Return the [x, y] coordinate for the center point of the cell that contains the specified text.  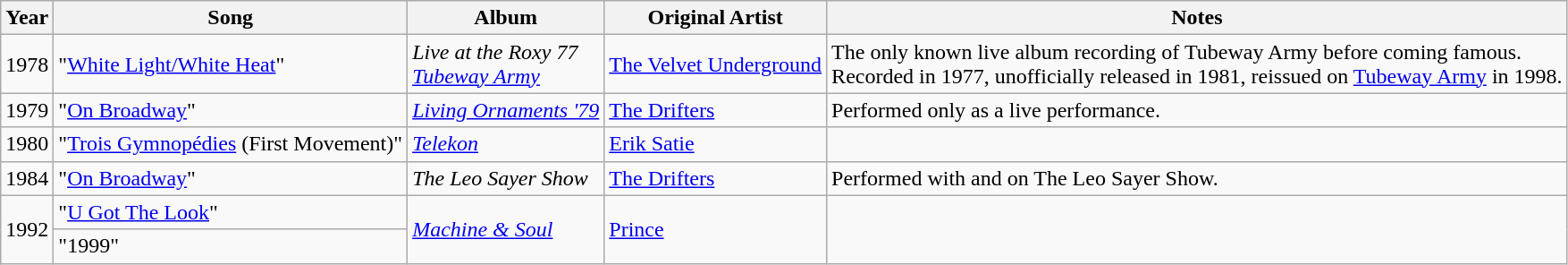
Prince [715, 229]
"Trois Gymnopédies (First Movement)" [231, 144]
1979 [27, 110]
Living Ornaments '79 [506, 110]
"White Light/White Heat" [231, 64]
Song [231, 18]
The Velvet Underground [715, 64]
Album [506, 18]
"1999" [231, 246]
Live at the Roxy 77Tubeway Army [506, 64]
Performed with and on The Leo Sayer Show. [1198, 178]
1978 [27, 64]
1992 [27, 229]
"U Got The Look" [231, 212]
Year [27, 18]
1984 [27, 178]
Telekon [506, 144]
Erik Satie [715, 144]
The Leo Sayer Show [506, 178]
1980 [27, 144]
Notes [1198, 18]
Machine & Soul [506, 229]
Original Artist [715, 18]
Performed only as a live performance. [1198, 110]
